Find where the given text appears and provide that cell's center as (x, y) coordinate. 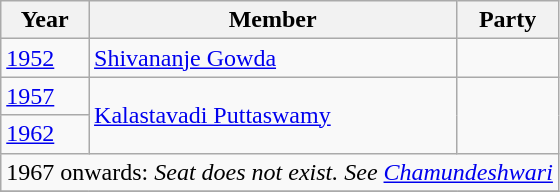
Party (508, 20)
Year (45, 20)
Member (273, 20)
1967 onwards: Seat does not exist. See Chamundeshwari (280, 172)
Kalastavadi Puttaswamy (273, 115)
1962 (45, 134)
1952 (45, 58)
Shivananje Gowda (273, 58)
1957 (45, 96)
